Find where the given text appears and provide that cell's center as (x, y) coordinate. 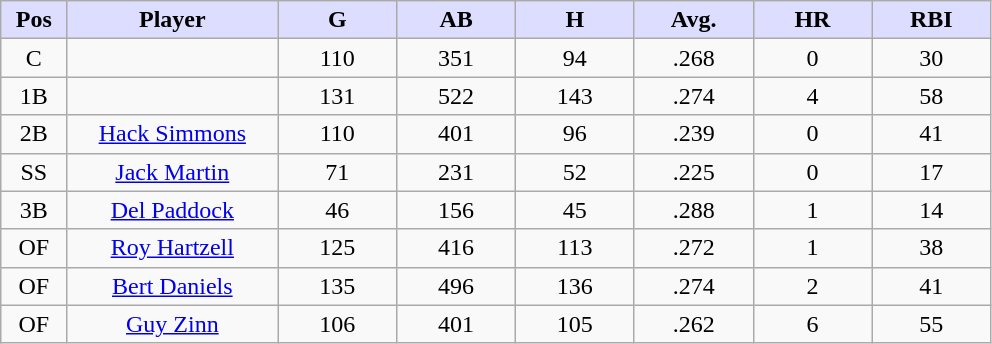
.272 (694, 248)
58 (932, 96)
131 (338, 96)
HR (812, 20)
2B (34, 134)
17 (932, 172)
.268 (694, 58)
45 (574, 210)
Jack Martin (172, 172)
2 (812, 286)
H (574, 20)
Del Paddock (172, 210)
156 (456, 210)
RBI (932, 20)
351 (456, 58)
143 (574, 96)
55 (932, 324)
113 (574, 248)
105 (574, 324)
G (338, 20)
.262 (694, 324)
Hack Simmons (172, 134)
.239 (694, 134)
94 (574, 58)
96 (574, 134)
231 (456, 172)
30 (932, 58)
52 (574, 172)
Avg. (694, 20)
Roy Hartzell (172, 248)
C (34, 58)
3B (34, 210)
.288 (694, 210)
38 (932, 248)
Pos (34, 20)
522 (456, 96)
416 (456, 248)
.225 (694, 172)
136 (574, 286)
46 (338, 210)
Bert Daniels (172, 286)
4 (812, 96)
Player (172, 20)
125 (338, 248)
AB (456, 20)
SS (34, 172)
Guy Zinn (172, 324)
6 (812, 324)
106 (338, 324)
14 (932, 210)
135 (338, 286)
1B (34, 96)
496 (456, 286)
71 (338, 172)
